Output the [x, y] coordinate of the center of the cell containing the given text.  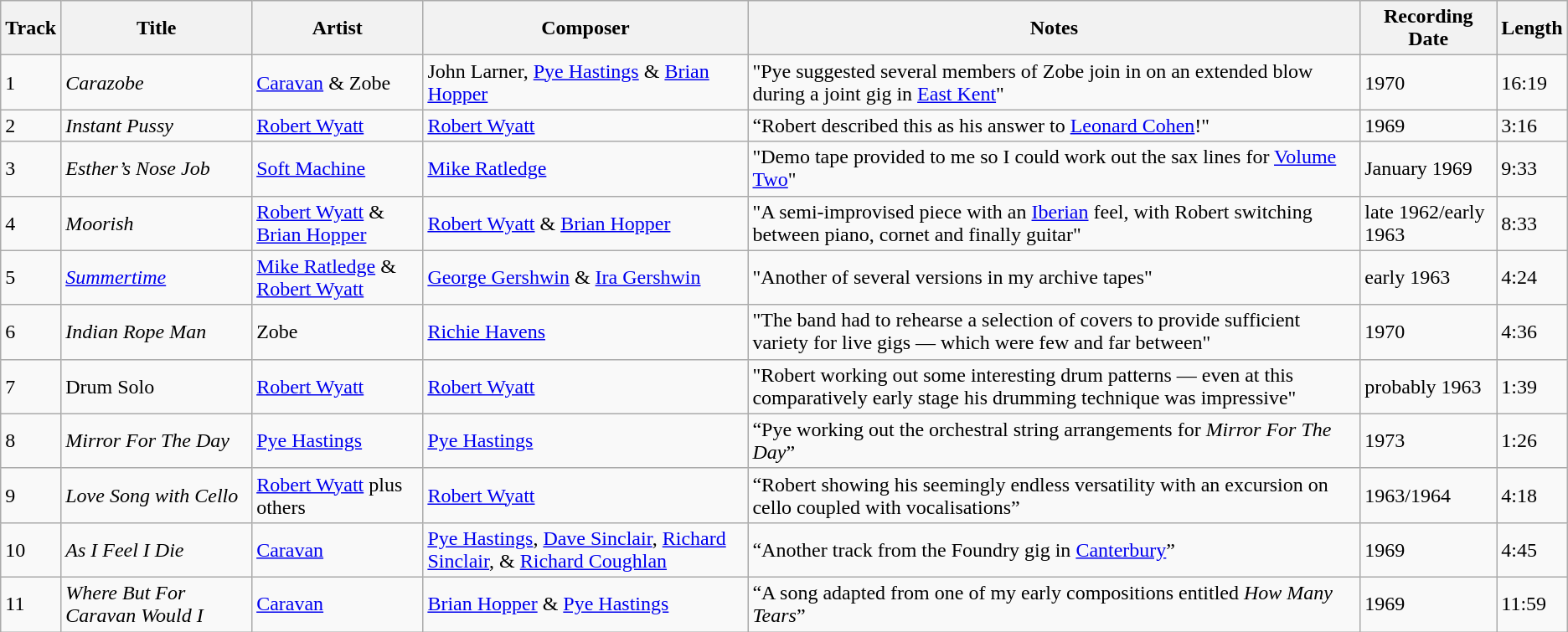
probably 1963 [1429, 387]
11:59 [1532, 604]
Brian Hopper & Pye Hastings [585, 604]
3 [31, 169]
1:39 [1532, 387]
Moorish [157, 223]
Zobe [338, 331]
1 [31, 82]
"Robert working out some interesting drum patterns — even at this comparatively early stage his drumming technique was impressive" [1054, 387]
Composer [585, 28]
Track [31, 28]
"Pye suggested several members of Zobe join in on an extended blow during a joint gig in East Kent" [1054, 82]
Robert Wyatt plus others [338, 496]
“Robert showing his seemingly endless versatility with an excursion on cello coupled with vocalisations” [1054, 496]
Carazobe [157, 82]
4:45 [1532, 549]
11 [31, 604]
6 [31, 331]
Indian Rope Man [157, 331]
4:18 [1532, 496]
1973 [1429, 440]
late 1962/early 1963 [1429, 223]
Mike Ratledge & Robert Wyatt [338, 278]
“A song adapted from one of my early compositions entitled How Many Tears” [1054, 604]
Richie Havens [585, 331]
John Larner, Pye Hastings & Brian Hopper [585, 82]
8:33 [1532, 223]
Mirror For The Day [157, 440]
Esther’s Nose Job [157, 169]
Caravan & Zobe [338, 82]
Love Song with Cello [157, 496]
Notes [1054, 28]
“Pye working out the orchestral string arrangements for Mirror For The Day” [1054, 440]
"Another of several versions in my archive tapes" [1054, 278]
"Demo tape provided to me so I could work out the sax lines for Volume Two" [1054, 169]
Title [157, 28]
1963/1964 [1429, 496]
7 [31, 387]
Mike Ratledge [585, 169]
early 1963 [1429, 278]
"The band had to rehearse a selection of covers to provide sufficient variety for live gigs — which were few and far between" [1054, 331]
Length [1532, 28]
Where But For Caravan Would I [157, 604]
10 [31, 549]
Drum Solo [157, 387]
4 [31, 223]
"A semi-improvised piece with an Iberian feel, with Robert switching between piano, cornet and finally guitar" [1054, 223]
January 1969 [1429, 169]
16:19 [1532, 82]
“Another track from the Foundry gig in Canterbury” [1054, 549]
5 [31, 278]
3:16 [1532, 126]
9:33 [1532, 169]
Artist [338, 28]
Recording Date [1429, 28]
9 [31, 496]
As I Feel I Die [157, 549]
4:36 [1532, 331]
Soft Machine [338, 169]
Pye Hastings, Dave Sinclair, Richard Sinclair, & Richard Coughlan [585, 549]
8 [31, 440]
1:26 [1532, 440]
4:24 [1532, 278]
2 [31, 126]
“Robert described this as his answer to Leonard Cohen!" [1054, 126]
George Gershwin & Ira Gershwin [585, 278]
Instant Pussy [157, 126]
Summertime [157, 278]
